Output the (X, Y) coordinate of the center of the cell containing the given text.  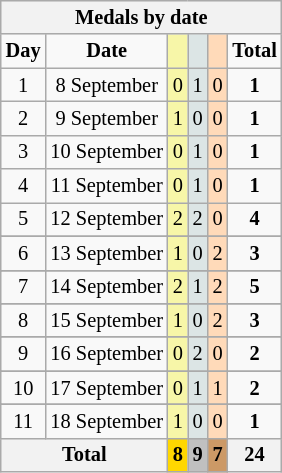
10 (24, 388)
11 September (107, 186)
15 September (107, 320)
10 September (107, 152)
Day (24, 51)
Date (107, 51)
17 September (107, 388)
16 September (107, 354)
Medals by date (142, 17)
13 September (107, 253)
12 September (107, 219)
8 September (107, 85)
14 September (107, 287)
9 September (107, 118)
24 (254, 455)
6 (24, 253)
18 September (107, 421)
11 (24, 421)
